Search for the cell housing the specified text and yield its (X, Y) center coordinate. 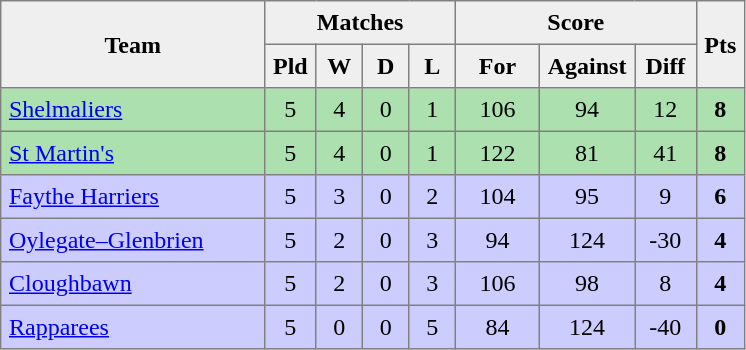
104 (497, 197)
Shelmaliers (133, 110)
Pld (290, 66)
84 (497, 327)
W (339, 66)
Cloughbawn (133, 284)
L (432, 66)
Faythe Harriers (133, 197)
98 (586, 284)
For (497, 66)
6 (720, 197)
Diff (666, 66)
-40 (666, 327)
95 (586, 197)
Rapparees (133, 327)
81 (586, 153)
9 (666, 197)
12 (666, 110)
Against (586, 66)
St Martin's (133, 153)
Matches (360, 23)
Team (133, 44)
D (385, 66)
41 (666, 153)
-30 (666, 240)
Score (576, 23)
Oylegate–Glenbrien (133, 240)
122 (497, 153)
Pts (720, 44)
